Extract the (x, y) coordinate from the center of the cell holding the provided text.  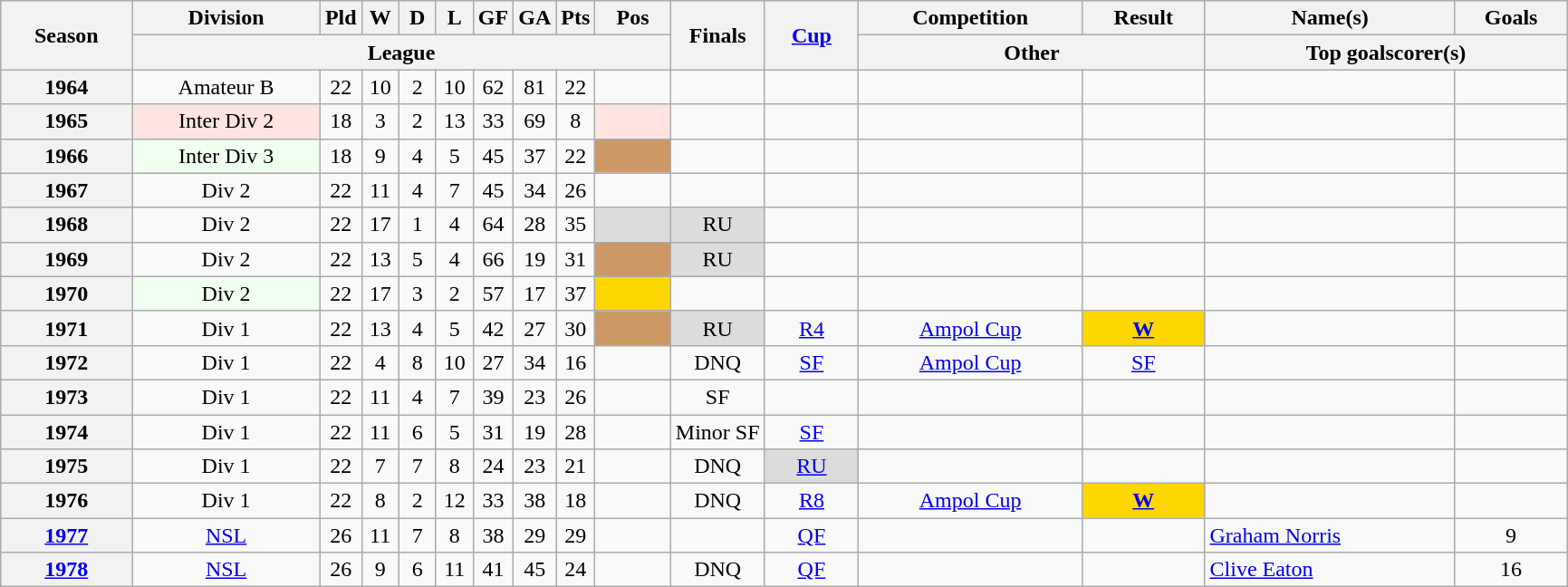
35 (576, 225)
Pld (341, 18)
GF (493, 18)
Clive Eaton (1330, 570)
Pts (576, 18)
81 (534, 87)
GA (534, 18)
66 (493, 259)
42 (493, 328)
Season (67, 35)
1978 (67, 570)
1969 (67, 259)
1967 (67, 190)
1971 (67, 328)
1977 (67, 535)
Goals (1511, 18)
1974 (67, 432)
1975 (67, 467)
30 (576, 328)
Competition (971, 18)
R4 (812, 328)
Finals (717, 35)
1970 (67, 293)
Graham Norris (1330, 535)
Minor SF (717, 432)
1968 (67, 225)
21 (576, 467)
1973 (67, 397)
1966 (67, 156)
39 (493, 397)
Result (1143, 18)
41 (493, 570)
1976 (67, 501)
League (402, 53)
R8 (812, 501)
62 (493, 87)
69 (534, 121)
Name(s) (1330, 18)
1965 (67, 121)
12 (455, 501)
Other (1032, 53)
L (455, 18)
Amateur B (226, 87)
Cup (812, 35)
64 (493, 225)
57 (493, 293)
1972 (67, 362)
D (417, 18)
Inter Div 3 (226, 156)
Division (226, 18)
1 (417, 225)
Inter Div 2 (226, 121)
Pos (632, 18)
Top goalscorer(s) (1386, 53)
1964 (67, 87)
